Scan for the cell matching the given text and deliver its (x, y) coordinate at center. 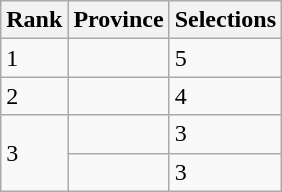
1 (34, 58)
Selections (225, 20)
5 (225, 58)
Rank (34, 20)
4 (225, 96)
2 (34, 96)
Province (118, 20)
